Extract the [x, y] coordinate from the center of the cell holding the provided text.  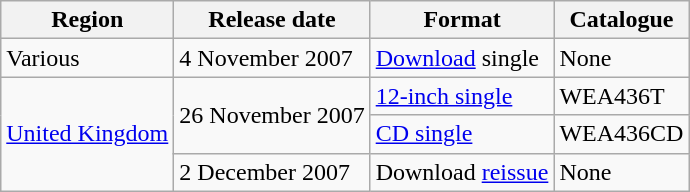
WEA436T [622, 96]
2 December 2007 [272, 172]
Download reissue [462, 172]
WEA436CD [622, 134]
4 November 2007 [272, 58]
Download single [462, 58]
Release date [272, 20]
Catalogue [622, 20]
Various [88, 58]
CD single [462, 134]
Region [88, 20]
26 November 2007 [272, 115]
Format [462, 20]
12-inch single [462, 96]
United Kingdom [88, 134]
